Scan for the cell matching the given text and deliver its (x, y) coordinate at center. 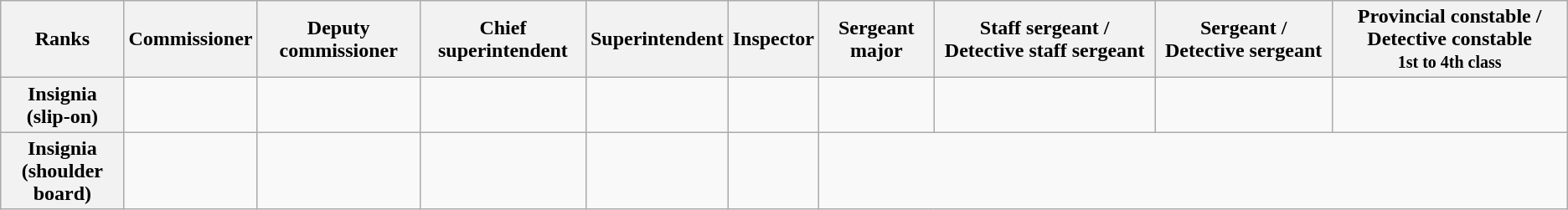
Sergeant / Detective sergeant (1243, 39)
Staff sergeant / Detective staff sergeant (1044, 39)
Provincial constable / Detective constable1st to 4th class (1449, 39)
Commissioner (191, 39)
Ranks (62, 39)
Superintendent (657, 39)
Inspector (773, 39)
Insignia(slip-on) (62, 105)
Deputy commissioner (338, 39)
Insignia(shoulder board) (62, 171)
Chief superintendent (503, 39)
Sergeant major (876, 39)
